Extract the (X, Y) coordinate from the center of the cell holding the provided text.  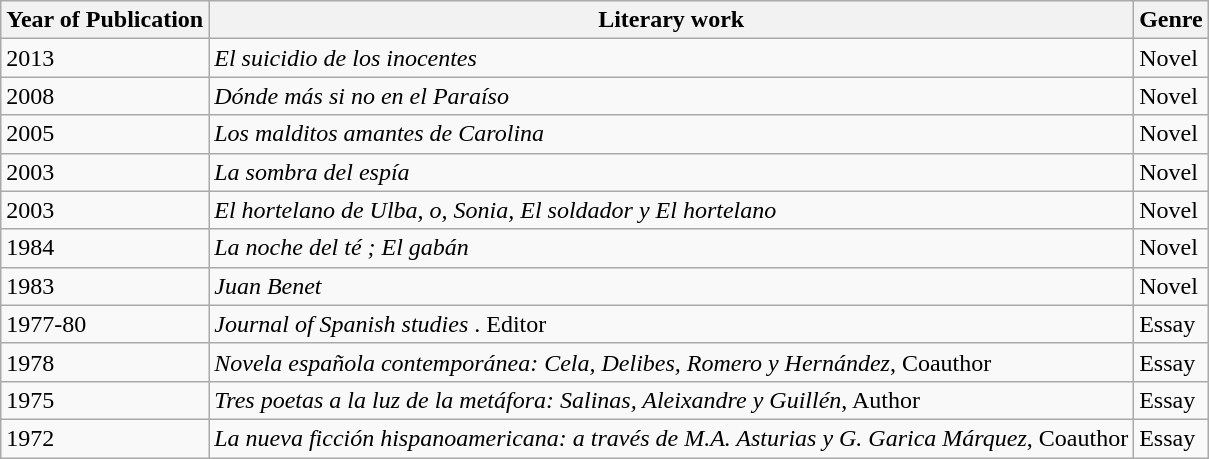
La nueva ficción hispanoamericana: a través de M.A. Asturias y G. Garica Márquez, Coauthor (672, 438)
El hortelano de Ulba, o, Sonia, El soldador y El hortelano (672, 210)
Tres poetas a la luz de la metáfora: Salinas, Aleixandre y Guillén, Author (672, 400)
2005 (105, 134)
1983 (105, 286)
La sombra del espía (672, 172)
1977-80 (105, 324)
1972 (105, 438)
Journal of Spanish studies . Editor (672, 324)
El suicidio de los inocentes (672, 58)
Genre (1172, 20)
2008 (105, 96)
1978 (105, 362)
1975 (105, 400)
Los malditos amantes de Carolina (672, 134)
Dónde más si no en el Paraíso (672, 96)
2013 (105, 58)
Literary work (672, 20)
1984 (105, 248)
La noche del té ; El gabán (672, 248)
Novela española contemporánea: Cela, Delibes, Romero y Hernández, Coauthor (672, 362)
Juan Benet (672, 286)
Year of Publication (105, 20)
